Capture the cell that displays the provided text and extract its [X, Y] central coordinate. 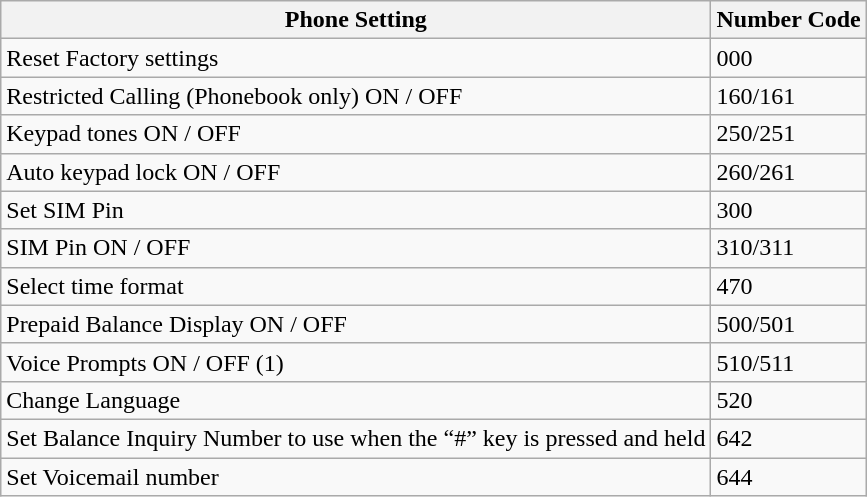
Reset Factory settings [356, 58]
500/501 [788, 324]
Number Code [788, 20]
Voice Prompts ON / OFF (1) [356, 362]
300 [788, 210]
000 [788, 58]
Change Language [356, 400]
160/161 [788, 96]
260/261 [788, 172]
310/311 [788, 248]
Auto keypad lock ON / OFF [356, 172]
Restricted Calling (Phonebook only) ON / OFF [356, 96]
250/251 [788, 134]
642 [788, 438]
Select time format [356, 286]
644 [788, 477]
510/511 [788, 362]
Phone Setting [356, 20]
520 [788, 400]
SIM Pin ON / OFF [356, 248]
Prepaid Balance Display ON / OFF [356, 324]
Set SIM Pin [356, 210]
Set Balance Inquiry Number to use when the “#” key is pressed and held [356, 438]
Keypad tones ON / OFF [356, 134]
470 [788, 286]
Set Voicemail number [356, 477]
